Identify which cell holds the provided text, then report its [x, y] central coordinate. 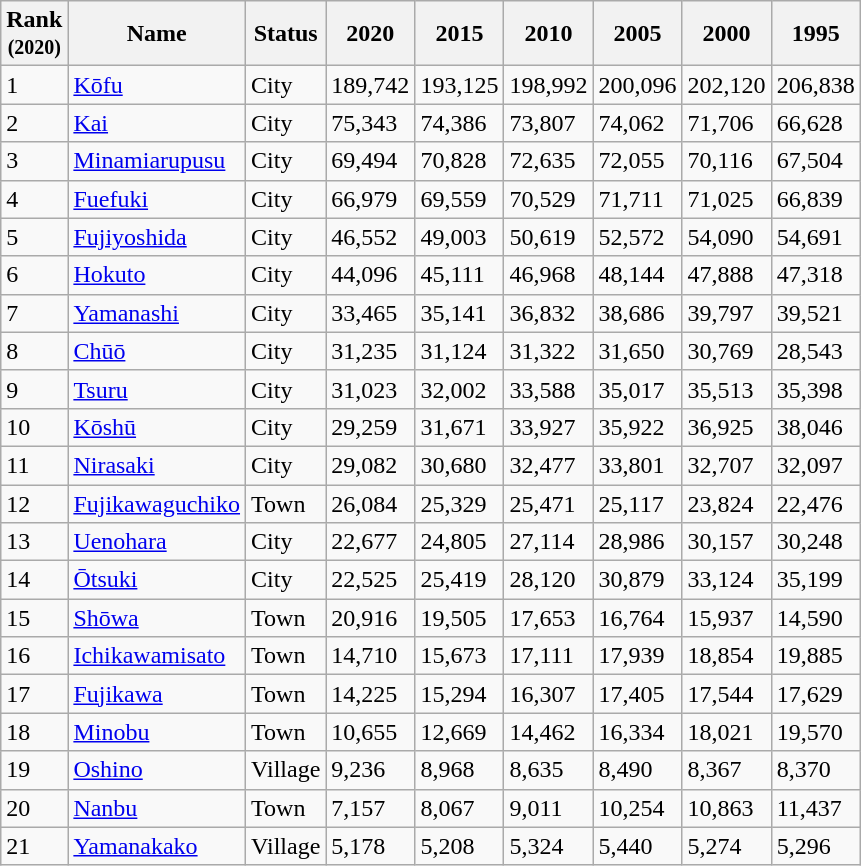
38,686 [638, 313]
Minobu [157, 732]
19 [34, 770]
69,559 [460, 199]
32,707 [726, 465]
8,367 [726, 770]
198,992 [548, 85]
30,769 [726, 351]
33,465 [370, 313]
4 [34, 199]
Shōwa [157, 618]
46,968 [548, 275]
10 [34, 427]
Minamiarupusu [157, 161]
16,307 [548, 694]
14 [34, 580]
28,120 [548, 580]
30,879 [638, 580]
71,711 [638, 199]
Kai [157, 123]
11,437 [816, 808]
9,236 [370, 770]
32,097 [816, 465]
206,838 [816, 85]
Fujikawaguchiko [157, 503]
25,419 [460, 580]
19,570 [816, 732]
38,046 [816, 427]
5,274 [726, 846]
25,117 [638, 503]
28,543 [816, 351]
35,017 [638, 389]
72,055 [638, 161]
Status [286, 34]
5,178 [370, 846]
2000 [726, 34]
7,157 [370, 808]
189,742 [370, 85]
8 [34, 351]
74,062 [638, 123]
Nanbu [157, 808]
17,405 [638, 694]
17,939 [638, 656]
49,003 [460, 237]
5 [34, 237]
8,370 [816, 770]
Fujiyoshida [157, 237]
44,096 [370, 275]
30,680 [460, 465]
17,629 [816, 694]
20,916 [370, 618]
16,334 [638, 732]
Fuefuki [157, 199]
32,477 [548, 465]
30,248 [816, 542]
35,513 [726, 389]
45,111 [460, 275]
31,671 [460, 427]
12 [34, 503]
47,318 [816, 275]
16 [34, 656]
14,225 [370, 694]
31,235 [370, 351]
16,764 [638, 618]
18,021 [726, 732]
1 [34, 85]
33,588 [548, 389]
Chūō [157, 351]
Rank(2020) [34, 34]
39,521 [816, 313]
17,653 [548, 618]
70,529 [548, 199]
15,294 [460, 694]
Kōshū [157, 427]
36,832 [548, 313]
17,111 [548, 656]
19,885 [816, 656]
22,677 [370, 542]
Hokuto [157, 275]
11 [34, 465]
39,797 [726, 313]
71,706 [726, 123]
35,398 [816, 389]
17,544 [726, 694]
Uenohara [157, 542]
14,462 [548, 732]
10,863 [726, 808]
31,650 [638, 351]
31,023 [370, 389]
2020 [370, 34]
19,505 [460, 618]
35,199 [816, 580]
8,067 [460, 808]
54,691 [816, 237]
33,124 [726, 580]
35,141 [460, 313]
200,096 [638, 85]
17 [34, 694]
8,968 [460, 770]
47,888 [726, 275]
8,635 [548, 770]
Kōfu [157, 85]
70,828 [460, 161]
6 [34, 275]
14,590 [816, 618]
67,504 [816, 161]
32,002 [460, 389]
24,805 [460, 542]
13 [34, 542]
18 [34, 732]
66,979 [370, 199]
29,259 [370, 427]
Fujikawa [157, 694]
72,635 [548, 161]
71,025 [726, 199]
15,673 [460, 656]
Yamanakako [157, 846]
2015 [460, 34]
Oshino [157, 770]
5,440 [638, 846]
36,925 [726, 427]
25,471 [548, 503]
50,619 [548, 237]
48,144 [638, 275]
1995 [816, 34]
Nirasaki [157, 465]
35,922 [638, 427]
193,125 [460, 85]
2 [34, 123]
Yamanashi [157, 313]
Tsuru [157, 389]
8,490 [638, 770]
52,572 [638, 237]
22,525 [370, 580]
202,120 [726, 85]
9,011 [548, 808]
69,494 [370, 161]
33,801 [638, 465]
Name [157, 34]
Ichikawamisato [157, 656]
73,807 [548, 123]
10,254 [638, 808]
23,824 [726, 503]
26,084 [370, 503]
33,927 [548, 427]
2010 [548, 34]
12,669 [460, 732]
7 [34, 313]
74,386 [460, 123]
75,343 [370, 123]
31,124 [460, 351]
Ōtsuki [157, 580]
30,157 [726, 542]
21 [34, 846]
25,329 [460, 503]
22,476 [816, 503]
9 [34, 389]
27,114 [548, 542]
31,322 [548, 351]
3 [34, 161]
15,937 [726, 618]
70,116 [726, 161]
66,839 [816, 199]
54,090 [726, 237]
14,710 [370, 656]
66,628 [816, 123]
46,552 [370, 237]
5,324 [548, 846]
28,986 [638, 542]
20 [34, 808]
10,655 [370, 732]
5,296 [816, 846]
15 [34, 618]
5,208 [460, 846]
2005 [638, 34]
29,082 [370, 465]
18,854 [726, 656]
